Detect which cell encompasses the target text, then output its [x, y] center coordinate. 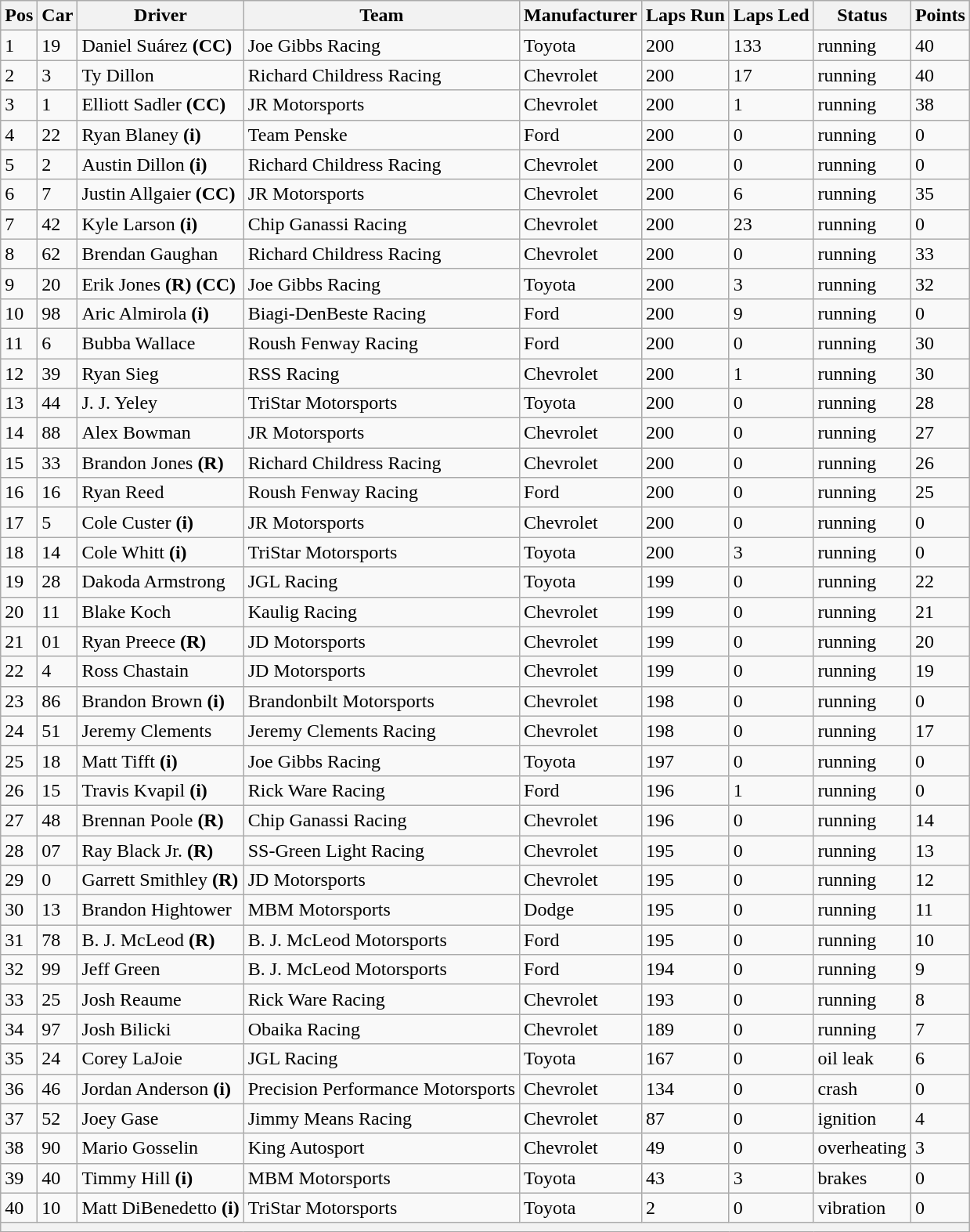
Daniel Suárez (CC) [160, 45]
Driver [160, 16]
86 [58, 701]
Manufacturer [581, 16]
36 [19, 1089]
Laps Run [685, 16]
29 [19, 880]
Cole Whitt (i) [160, 552]
King Autosport [381, 1148]
Dakoda Armstrong [160, 582]
Blake Koch [160, 612]
52 [58, 1118]
Laps Led [771, 16]
Precision Performance Motorsports [381, 1089]
Car [58, 16]
vibration [862, 1208]
Team [381, 16]
Brendan Gaughan [160, 254]
Joey Gase [160, 1118]
Brandonbilt Motorsports [381, 701]
Kaulig Racing [381, 612]
Travis Kvapil (i) [160, 790]
51 [58, 731]
99 [58, 970]
SS-Green Light Racing [381, 850]
Austin Dillon (i) [160, 164]
134 [685, 1089]
Biagi-DenBeste Racing [381, 313]
01 [58, 641]
Jimmy Means Racing [381, 1118]
Justin Allgaier (CC) [160, 194]
Ryan Sieg [160, 374]
194 [685, 970]
189 [685, 1029]
Jeff Green [160, 970]
Brennan Poole (R) [160, 820]
crash [862, 1089]
Brandon Hightower [160, 910]
62 [58, 254]
Ty Dillon [160, 75]
Elliott Sadler (CC) [160, 105]
Garrett Smithley (R) [160, 880]
44 [58, 403]
Brandon Jones (R) [160, 463]
Josh Bilicki [160, 1029]
48 [58, 820]
Ross Chastain [160, 671]
78 [58, 940]
brakes [862, 1178]
Jeremy Clements Racing [381, 731]
Brandon Brown (i) [160, 701]
Ryan Preece (R) [160, 641]
Status [862, 16]
Kyle Larson (i) [160, 224]
87 [685, 1118]
90 [58, 1148]
Mario Gosselin [160, 1148]
oil leak [862, 1059]
J. J. Yeley [160, 403]
133 [771, 45]
Matt Tifft (i) [160, 761]
Team Penske [381, 135]
46 [58, 1089]
42 [58, 224]
Pos [19, 16]
Alex Bowman [160, 433]
RSS Racing [381, 374]
Jordan Anderson (i) [160, 1089]
Corey LaJoie [160, 1059]
43 [685, 1178]
49 [685, 1148]
31 [19, 940]
Jeremy Clements [160, 731]
37 [19, 1118]
overheating [862, 1148]
167 [685, 1059]
Matt DiBenedetto (i) [160, 1208]
Erik Jones (R) (CC) [160, 284]
88 [58, 433]
Ryan Reed [160, 493]
Ryan Blaney (i) [160, 135]
07 [58, 850]
197 [685, 761]
Points [939, 16]
Dodge [581, 910]
ignition [862, 1118]
34 [19, 1029]
Timmy Hill (i) [160, 1178]
Josh Reaume [160, 999]
97 [58, 1029]
Aric Almirola (i) [160, 313]
Ray Black Jr. (R) [160, 850]
98 [58, 313]
Bubba Wallace [160, 343]
Obaika Racing [381, 1029]
B. J. McLeod (R) [160, 940]
Cole Custer (i) [160, 522]
193 [685, 999]
